Provide the (x, y) coordinate of the cell's center where the given text is located.  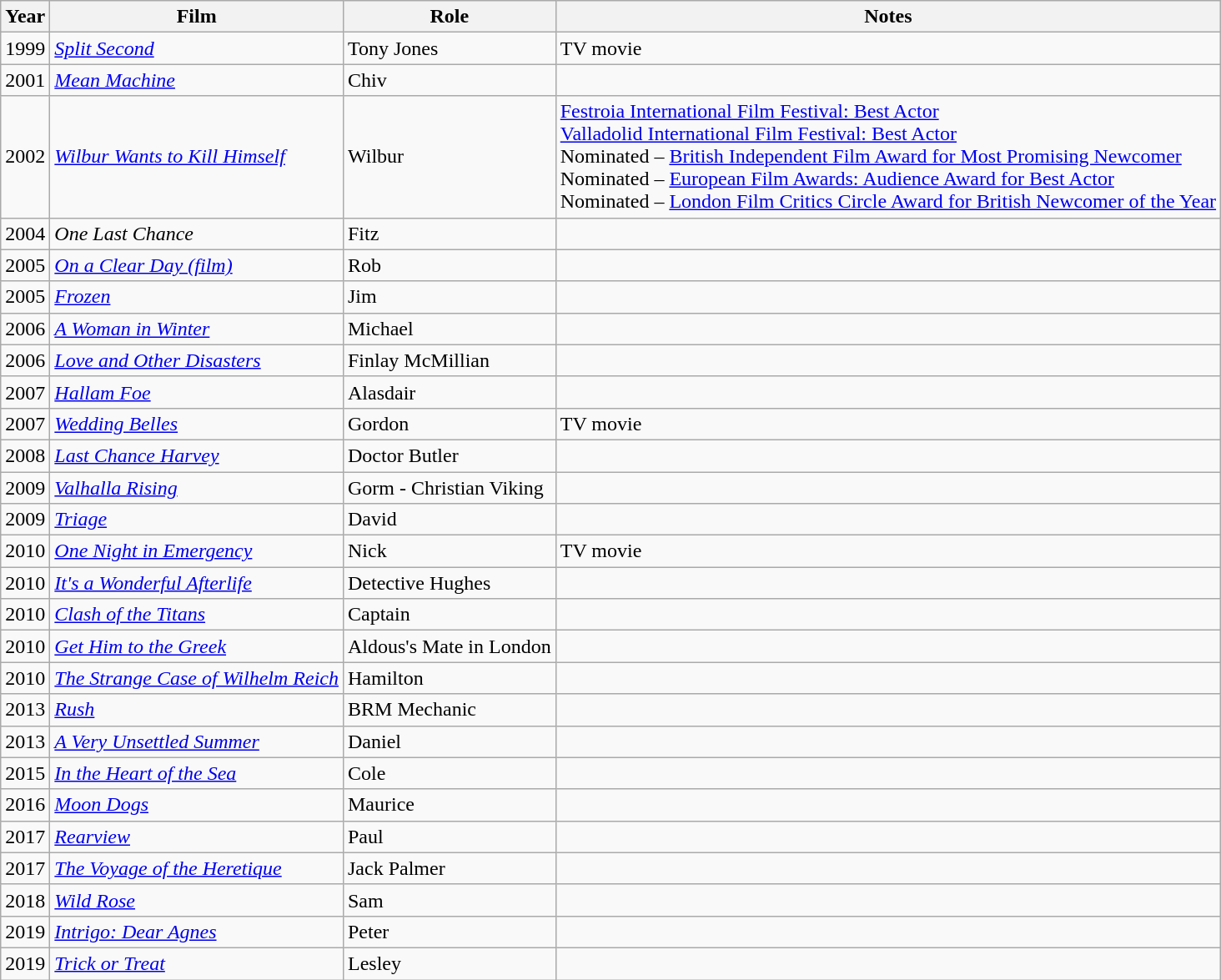
Finlay McMillian (449, 360)
Last Chance Harvey (197, 455)
Aldous's Mate in London (449, 646)
Detective Hughes (449, 583)
The Voyage of the Heretique (197, 868)
2004 (25, 234)
On a Clear Day (film) (197, 265)
Wild Rose (197, 900)
Paul (449, 837)
The Strange Case of Wilhelm Reich (197, 678)
Year (25, 17)
Film (197, 17)
Moon Dogs (197, 805)
Maurice (449, 805)
Split Second (197, 48)
Wilbur Wants to Kill Himself (197, 157)
David (449, 520)
Triage (197, 520)
Love and Other Disasters (197, 360)
Rob (449, 265)
Intrigo: Dear Agnes (197, 932)
Wedding Belles (197, 424)
Nick (449, 551)
Gordon (449, 424)
A Very Unsettled Summer (197, 741)
A Woman in Winter (197, 329)
2008 (25, 455)
Doctor Butler (449, 455)
Gorm - Christian Viking (449, 488)
2001 (25, 80)
Frozen (197, 297)
One Last Chance (197, 234)
Hallam Foe (197, 392)
Peter (449, 932)
Rearview (197, 837)
Clash of the Titans (197, 615)
Jim (449, 297)
Role (449, 17)
Chiv (449, 80)
Wilbur (449, 157)
It's a Wonderful Afterlife (197, 583)
One Night in Emergency (197, 551)
Mean Machine (197, 80)
2002 (25, 157)
2018 (25, 900)
Michael (449, 329)
Valhalla Rising (197, 488)
BRM Mechanic (449, 710)
Jack Palmer (449, 868)
In the Heart of the Sea (197, 773)
Daniel (449, 741)
Get Him to the Greek (197, 646)
Cole (449, 773)
Lesley (449, 963)
Notes (887, 17)
Sam (449, 900)
2016 (25, 805)
Rush (197, 710)
Tony Jones (449, 48)
1999 (25, 48)
Hamilton (449, 678)
Fitz (449, 234)
Captain (449, 615)
Alasdair (449, 392)
2015 (25, 773)
Trick or Treat (197, 963)
